Capture the cell that displays the provided text and extract its [X, Y] central coordinate. 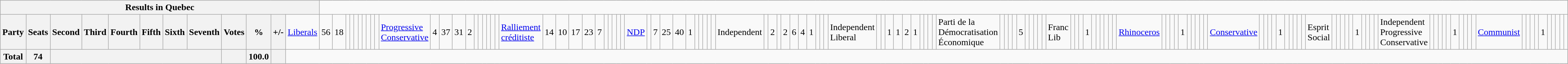
Fifth [151, 32]
17 [576, 32]
Liberals [302, 32]
Total [13, 56]
10 [562, 32]
+/- [278, 32]
31 [459, 32]
Esprit Social [1318, 32]
23 [589, 32]
Seventh [204, 32]
18 [339, 32]
6 [794, 32]
Votes [234, 32]
Independent Progressive Conservative [1404, 32]
Ralliement créditiste [521, 32]
Communist [1499, 32]
Rhinoceros [1139, 32]
37 [446, 32]
Fourth [124, 32]
Second [66, 32]
Seats [38, 32]
Conservative [1234, 32]
Party [13, 32]
Independent Liberal [852, 32]
% [259, 32]
56 [326, 32]
NDP [636, 32]
Parti de la Démocratisation Économique [968, 32]
100.0 [259, 56]
40 [679, 32]
5 [1021, 32]
Progressive Conservative [405, 32]
14 [549, 32]
25 [666, 32]
Third [95, 32]
Results in Quebec [160, 8]
Franc Lib [1058, 32]
74 [38, 56]
Independent [740, 32]
Sixth [175, 32]
